Provide the [X, Y] coordinate of the cell's center where the given text is located.  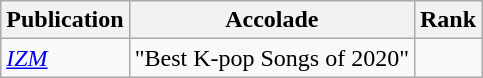
Accolade [272, 20]
Rank [448, 20]
IZM [65, 58]
"Best K-pop Songs of 2020" [272, 58]
Publication [65, 20]
